Identify which cell holds the provided text, then report its (x, y) central coordinate. 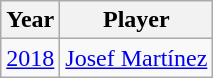
Josef Martínez (136, 58)
2018 (30, 58)
Player (136, 20)
Year (30, 20)
